For the text-containing cell, return its midpoint in (X, Y) coordinate format. 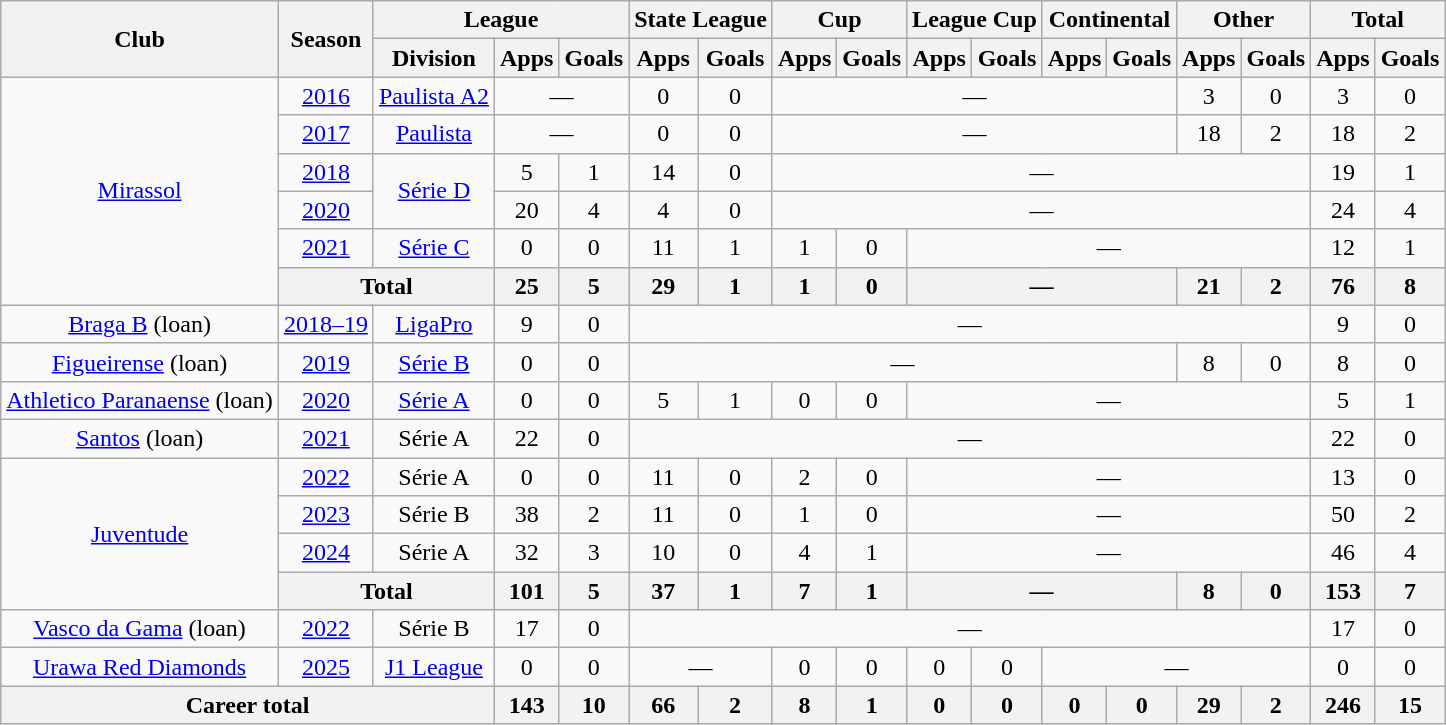
Paulista (434, 134)
Athletico Paranaense (loan) (140, 400)
Figueirense (loan) (140, 362)
143 (527, 705)
66 (664, 705)
2023 (326, 515)
2018 (326, 172)
LigaPro (434, 324)
State League (701, 20)
Career total (248, 705)
246 (1343, 705)
153 (1343, 591)
Braga B (loan) (140, 324)
2019 (326, 362)
13 (1343, 477)
76 (1343, 286)
2016 (326, 96)
J1 League (434, 667)
Urawa Red Diamonds (140, 667)
37 (664, 591)
101 (527, 591)
20 (527, 210)
League (500, 20)
19 (1343, 172)
Série C (434, 248)
38 (527, 515)
50 (1343, 515)
Santos (loan) (140, 438)
32 (527, 553)
14 (664, 172)
2024 (326, 553)
Other (1244, 20)
15 (1410, 705)
12 (1343, 248)
Cup (839, 20)
Club (140, 39)
Mirassol (140, 191)
Paulista A2 (434, 96)
24 (1343, 210)
2025 (326, 667)
Série D (434, 191)
Division (434, 58)
League Cup (975, 20)
2018–19 (326, 324)
Juventude (140, 534)
2017 (326, 134)
Vasco da Gama (loan) (140, 629)
46 (1343, 553)
Season (326, 39)
21 (1209, 286)
Continental (1109, 20)
25 (527, 286)
